Detect which cell encompasses the target text, then output its (X, Y) center coordinate. 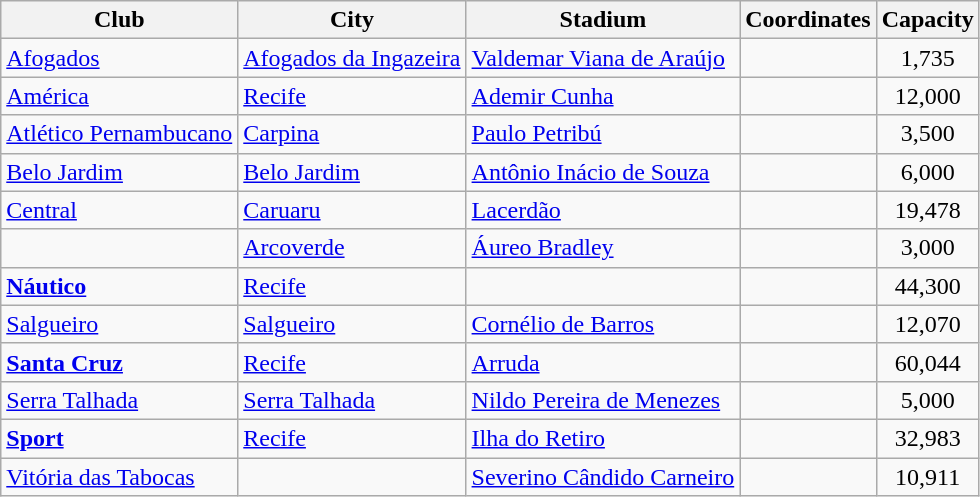
Central (120, 210)
Santa Cruz (120, 362)
Cornélio de Barros (603, 324)
Áureo Bradley (603, 248)
Stadium (603, 20)
América (120, 96)
Lacerdão (603, 210)
Carpina (352, 134)
Arcoverde (352, 248)
Sport (120, 438)
Náutico (120, 286)
Caruaru (352, 210)
Coordinates (808, 20)
Nildo Pereira de Menezes (603, 400)
Atlético Pernambucano (120, 134)
19,478 (928, 210)
Afogados (120, 58)
Antônio Inácio de Souza (603, 172)
1,735 (928, 58)
Arruda (603, 362)
32,983 (928, 438)
6,000 (928, 172)
5,000 (928, 400)
44,300 (928, 286)
Paulo Petribú (603, 134)
City (352, 20)
10,911 (928, 477)
12,000 (928, 96)
Afogados da Ingazeira (352, 58)
Club (120, 20)
3,000 (928, 248)
Severino Cândido Carneiro (603, 477)
60,044 (928, 362)
Capacity (928, 20)
3,500 (928, 134)
Ademir Cunha (603, 96)
Vitória das Tabocas (120, 477)
Ilha do Retiro (603, 438)
Valdemar Viana de Araújo (603, 58)
12,070 (928, 324)
